Find where the given text appears and provide that cell's center as (x, y) coordinate. 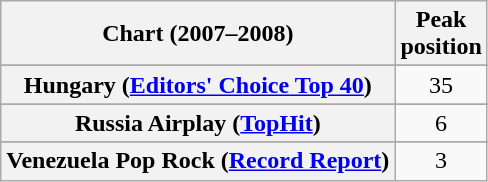
6 (441, 123)
Venezuela Pop Rock (Record Report) (198, 161)
3 (441, 161)
Hungary (Editors' Choice Top 40) (198, 85)
35 (441, 85)
Peakposition (441, 34)
Russia Airplay (TopHit) (198, 123)
Chart (2007–2008) (198, 34)
